Return [x, y] of the center of cell containing provided text 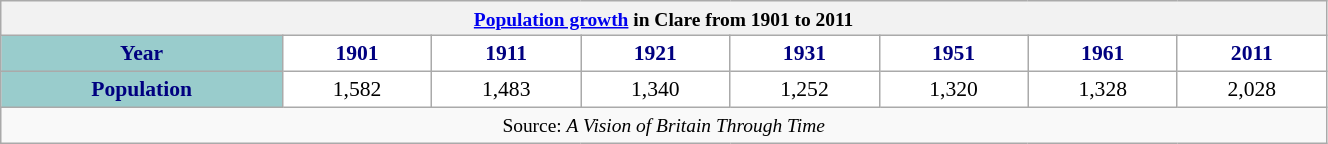
1,483 [506, 90]
2,028 [1252, 90]
1931 [804, 54]
1,252 [804, 90]
1921 [656, 54]
1,582 [356, 90]
Source: A Vision of Britain Through Time [664, 126]
1961 [1102, 54]
Year [142, 54]
1,328 [1102, 90]
2011 [1252, 54]
1951 [954, 54]
1911 [506, 54]
Population [142, 90]
Population growth in Clare from 1901 to 2011 [664, 18]
1,340 [656, 90]
1901 [356, 54]
1,320 [954, 90]
